Locate the cell with the specified text and output its (x, y) center coordinate. 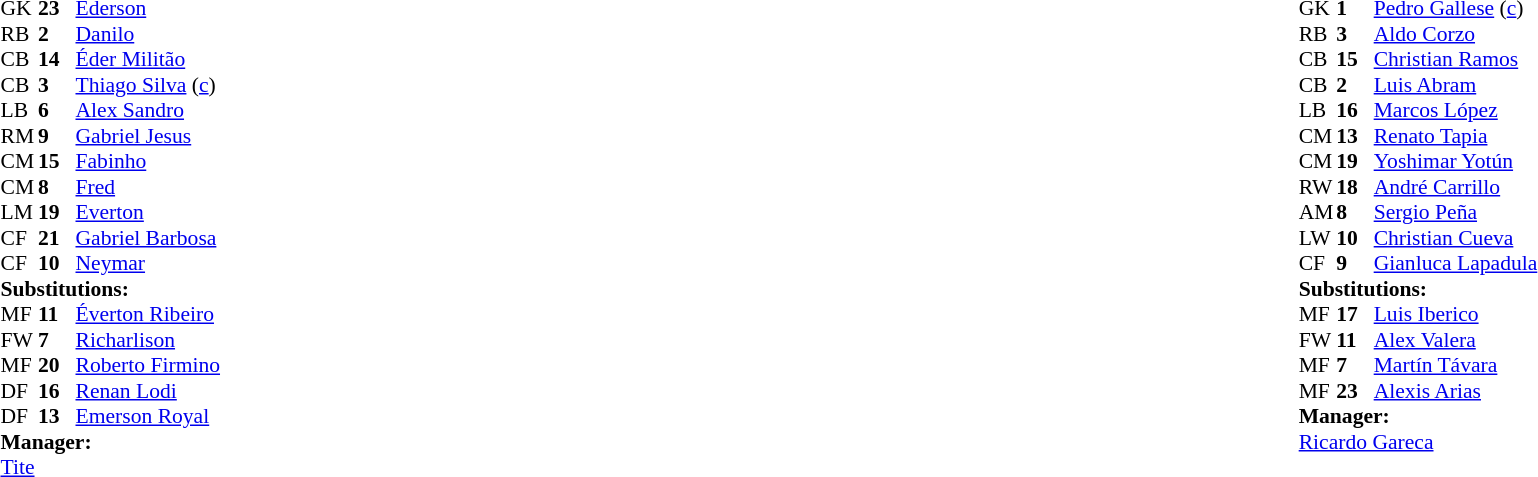
23 (1355, 391)
Emerson Royal (148, 417)
Danilo (148, 34)
Christian Ramos (1456, 59)
André Carrillo (1456, 187)
Christian Cueva (1456, 238)
Luis Iberico (1456, 315)
AM (1318, 213)
Gabriel Barbosa (148, 238)
RM (19, 136)
Martín Távara (1456, 365)
Renato Tapia (1456, 136)
Marcos López (1456, 111)
LW (1318, 238)
Alexis Arias (1456, 391)
Thiago Silva (c) (148, 85)
Luis Abram (1456, 85)
Éder Militão (148, 59)
Fred (148, 187)
20 (57, 365)
Yoshimar Yotún (1456, 161)
6 (57, 111)
Fabinho (148, 161)
Renan Lodi (148, 391)
Alex Valera (1456, 340)
18 (1355, 187)
Aldo Corzo (1456, 34)
Ricardo Gareca (1418, 442)
Gabriel Jesus (148, 136)
LM (19, 213)
Éverton Ribeiro (148, 315)
Roberto Firmino (148, 365)
Neymar (148, 263)
Richarlison (148, 340)
17 (1355, 315)
21 (57, 238)
Sergio Peña (1456, 213)
RW (1318, 187)
Everton (148, 213)
Gianluca Lapadula (1456, 263)
14 (57, 59)
Alex Sandro (148, 111)
